Return (X, Y) of the center of cell containing provided text 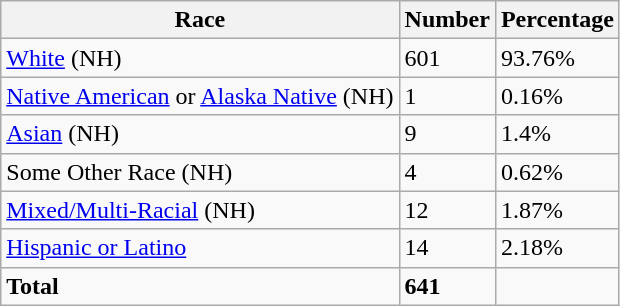
641 (447, 286)
Percentage (557, 20)
Mixed/Multi-Racial (NH) (200, 210)
9 (447, 134)
Native American or Alaska Native (NH) (200, 96)
1.4% (557, 134)
12 (447, 210)
Asian (NH) (200, 134)
Race (200, 20)
Hispanic or Latino (200, 248)
14 (447, 248)
2.18% (557, 248)
White (NH) (200, 58)
Number (447, 20)
1.87% (557, 210)
Total (200, 286)
1 (447, 96)
601 (447, 58)
0.16% (557, 96)
0.62% (557, 172)
93.76% (557, 58)
Some Other Race (NH) (200, 172)
4 (447, 172)
